Return (X, Y) of the center of cell containing provided text 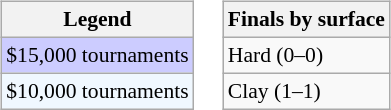
Hard (0–0) (306, 55)
Legend (97, 20)
$10,000 tournaments (97, 91)
$15,000 tournaments (97, 55)
Clay (1–1) (306, 91)
Finals by surface (306, 20)
